Locate the cell with the specified text and output its [x, y] center coordinate. 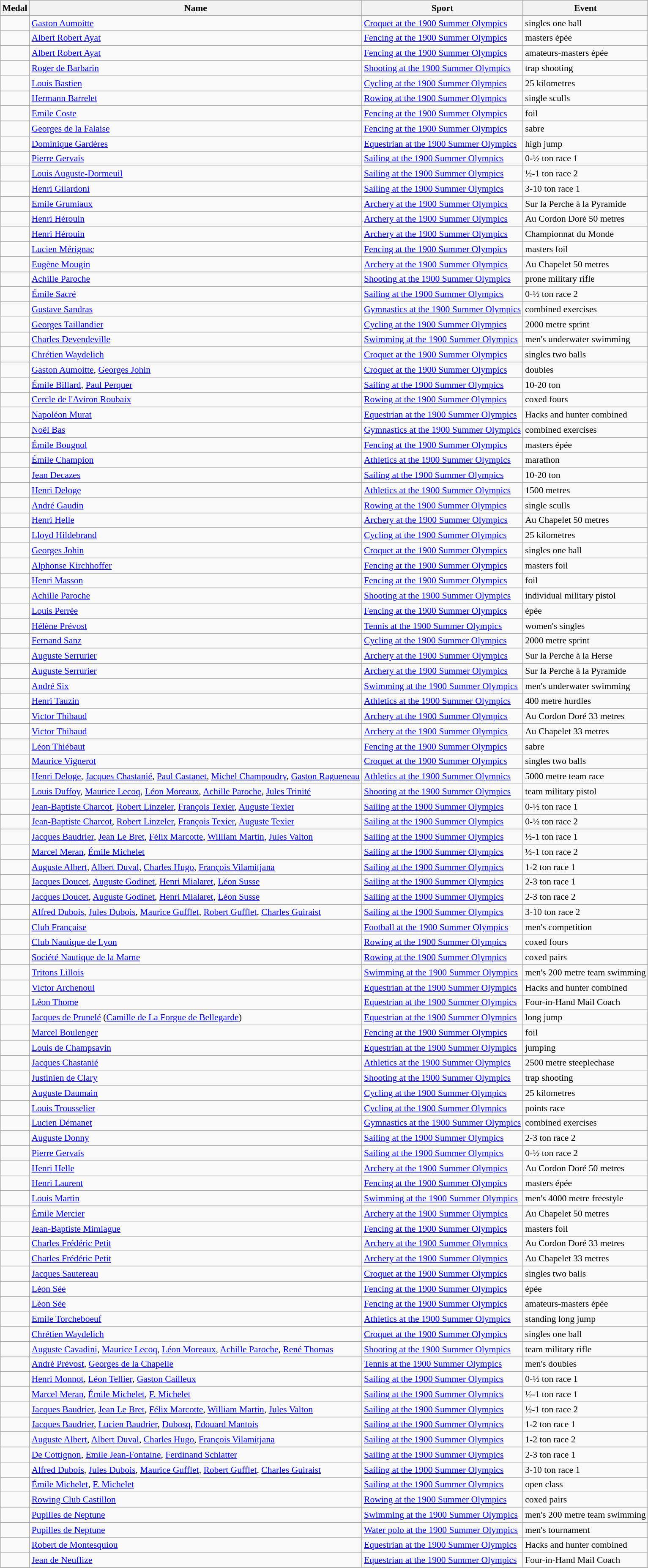
Lucien Démanet [196, 1123]
Robert de Montesquiou [196, 1545]
Georges Taillandier [196, 324]
Alphonse Kirchhoffer [196, 566]
Emile Coste [196, 114]
high jump [585, 144]
1-2 ton race 2 [585, 1440]
Cercle de l'Aviron Roubaix [196, 400]
Fernand Sanz [196, 641]
team military rifle [585, 1349]
Jean-Baptiste Mimiague [196, 1229]
Louis Perrée [196, 611]
Sport [442, 8]
Auguste Donny [196, 1138]
Société Nautique de la Marne [196, 958]
Jacques de Prunelé (Camille de La Forgue de Bellegarde) [196, 1018]
Henri Monnot, Léon Tellier, Gaston Cailleux [196, 1379]
Victor Archenoul [196, 988]
team military pistol [585, 792]
Emile Grumiaux [196, 204]
Name [196, 8]
Gustave Sandras [196, 310]
open class [585, 1485]
Dominique Gardères [196, 144]
Émile Michelet, F. Michelet [196, 1485]
individual military pistol [585, 596]
André Gaudin [196, 505]
Lloyd Hildebrand [196, 535]
Jean Decazes [196, 475]
long jump [585, 1018]
Championnat du Monde [585, 234]
Georges Johin [196, 551]
De Cottignon, Emile Jean-Fontaine, Ferdinand Schlatter [196, 1455]
men's tournament [585, 1530]
Football at the 1900 Summer Olympics [442, 927]
Henri Deloge, Jacques Chastanié, Paul Castanet, Michel Champoudry, Gaston Ragueneau [196, 777]
points race [585, 1108]
Gaston Aumoitte, Georges Johin [196, 370]
Jacques Baudrier, Lucien Baudrier, Dubosq, Edouard Mantois [196, 1425]
André Prévost, Georges de la Chapelle [196, 1364]
Émile Mercier [196, 1214]
Auguste Daumain [196, 1093]
Émile Bougnol [196, 445]
Louis Bastien [196, 83]
Henri Laurent [196, 1184]
Henri Deloge [196, 490]
Louis Trousselier [196, 1108]
Henri Gilardoni [196, 189]
Henri Masson [196, 581]
Roger de Barbarin [196, 69]
Émile Sacré [196, 294]
marathon [585, 460]
jumping [585, 1048]
Auguste Cavadini, Maurice Lecoq, Léon Moreaux, Achille Paroche, René Thomas [196, 1349]
Noël Bas [196, 430]
Hermann Barrelet [196, 99]
5000 metre team race [585, 777]
Emile Torcheboeuf [196, 1319]
Event [585, 8]
Jean de Neuflize [196, 1560]
Medal [15, 8]
Napoléon Murat [196, 415]
men's 4000 metre freestyle [585, 1199]
Lucien Mérignac [196, 249]
doubles [585, 370]
men's doubles [585, 1364]
Léon Thiébaut [196, 747]
Louis Auguste-Dormeuil [196, 174]
1500 metres [585, 490]
Louis de Champsavin [196, 1048]
André Six [196, 686]
400 metre hurdles [585, 701]
standing long jump [585, 1319]
Louis Martin [196, 1199]
Charles Devendeville [196, 340]
Rowing Club Castillon [196, 1500]
Léon Thome [196, 1002]
Sur la Perche à la Herse [585, 656]
3-10 ton race 2 [585, 912]
Gaston Aumoitte [196, 23]
Louis Duffoy, Maurice Lecoq, Léon Moreaux, Achille Paroche, Jules Trinité [196, 792]
Émile Billard, Paul Perquer [196, 385]
men's competition [585, 927]
Marcel Boulenger [196, 1033]
Georges de la Falaise [196, 129]
Jacques Chastanié [196, 1063]
Justinien de Clary [196, 1078]
Eugène Mougin [196, 264]
Marcel Meran, Émile Michelet, F. Michelet [196, 1395]
women's singles [585, 626]
Water polo at the 1900 Summer Olympics [442, 1530]
2500 metre steeplechase [585, 1063]
Club Nautique de Lyon [196, 942]
Hélène Prévost [196, 626]
Marcel Meran, Émile Michelet [196, 852]
Maurice Vignerot [196, 761]
Jacques Sautereau [196, 1274]
Émile Champion [196, 460]
Tritons Lillois [196, 972]
Henri Tauzin [196, 701]
Club Française [196, 927]
prone military rifle [585, 279]
